Search for the cell housing the specified text and yield its (X, Y) center coordinate. 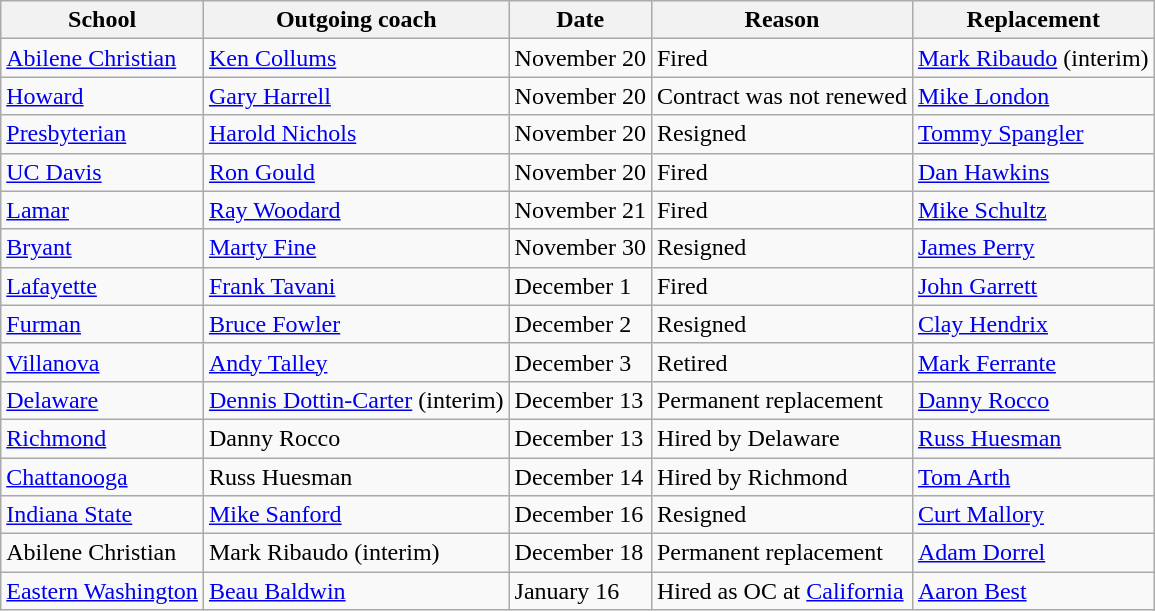
Retired (782, 362)
Indiana State (102, 515)
Ron Gould (356, 172)
December 2 (580, 324)
Beau Baldwin (356, 591)
Bryant (102, 248)
Eastern Washington (102, 591)
December 1 (580, 286)
Bruce Fowler (356, 324)
Aaron Best (1033, 591)
Mark Ferrante (1033, 362)
Replacement (1033, 20)
Date (580, 20)
Hired as OC at California (782, 591)
Gary Harrell (356, 96)
December 18 (580, 553)
Tommy Spangler (1033, 134)
Lamar (102, 210)
Marty Fine (356, 248)
Andy Talley (356, 362)
Mike Schultz (1033, 210)
Delaware (102, 400)
November 21 (580, 210)
Reason (782, 20)
UC Davis (102, 172)
Adam Dorrel (1033, 553)
Howard (102, 96)
January 16 (580, 591)
Villanova (102, 362)
Dan Hawkins (1033, 172)
Tom Arth (1033, 477)
Mike Sanford (356, 515)
Chattanooga (102, 477)
Dennis Dottin-Carter (interim) (356, 400)
James Perry (1033, 248)
Harold Nichols (356, 134)
Contract was not renewed (782, 96)
Hired by Delaware (782, 438)
School (102, 20)
John Garrett (1033, 286)
December 14 (580, 477)
Curt Mallory (1033, 515)
Frank Tavani (356, 286)
Furman (102, 324)
Lafayette (102, 286)
Richmond (102, 438)
Presbyterian (102, 134)
Hired by Richmond (782, 477)
December 16 (580, 515)
Outgoing coach (356, 20)
November 30 (580, 248)
Ray Woodard (356, 210)
December 3 (580, 362)
Clay Hendrix (1033, 324)
Mike London (1033, 96)
Ken Collums (356, 58)
